Capture the cell that displays the provided text and extract its (x, y) central coordinate. 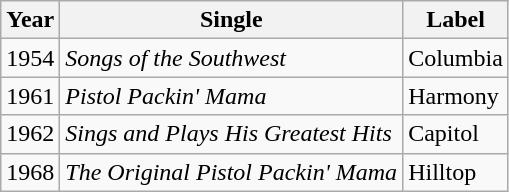
1962 (30, 134)
1954 (30, 58)
Label (456, 20)
The Original Pistol Packin' Mama (232, 172)
Hilltop (456, 172)
1961 (30, 96)
Capitol (456, 134)
Harmony (456, 96)
Single (232, 20)
1968 (30, 172)
Columbia (456, 58)
Pistol Packin' Mama (232, 96)
Sings and Plays His Greatest Hits (232, 134)
Year (30, 20)
Songs of the Southwest (232, 58)
